Search for the cell housing the specified text and yield its (x, y) center coordinate. 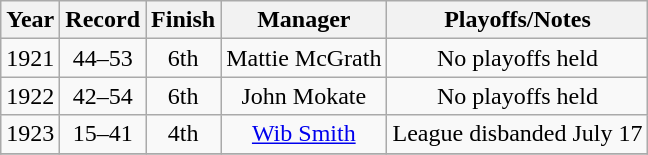
John Mokate (304, 96)
Manager (304, 20)
Wib Smith (304, 134)
1922 (30, 96)
15–41 (103, 134)
4th (184, 134)
44–53 (103, 58)
Finish (184, 20)
Playoffs/Notes (518, 20)
1923 (30, 134)
1921 (30, 58)
Record (103, 20)
42–54 (103, 96)
League disbanded July 17 (518, 134)
Year (30, 20)
Mattie McGrath (304, 58)
